For the text-containing cell, return its midpoint in (x, y) coordinate format. 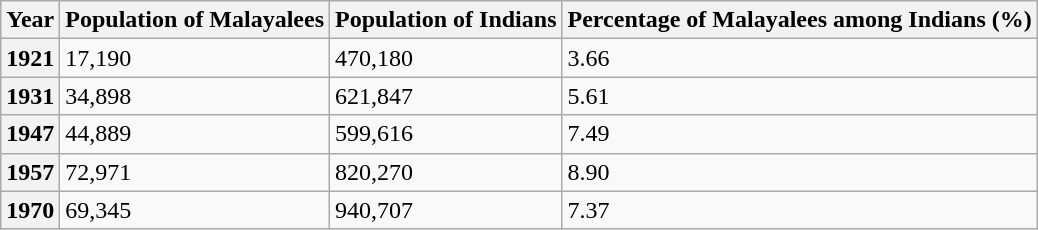
7.37 (800, 210)
7.49 (800, 134)
Population of Indians (446, 20)
Year (30, 20)
8.90 (800, 172)
1947 (30, 134)
1921 (30, 58)
820,270 (446, 172)
Population of Malayalees (195, 20)
621,847 (446, 96)
3.66 (800, 58)
17,190 (195, 58)
5.61 (800, 96)
1931 (30, 96)
44,889 (195, 134)
34,898 (195, 96)
72,971 (195, 172)
599,616 (446, 134)
69,345 (195, 210)
1970 (30, 210)
470,180 (446, 58)
Percentage of Malayalees among Indians (%) (800, 20)
940,707 (446, 210)
1957 (30, 172)
